Find where the given text appears and provide that cell's center as (X, Y) coordinate. 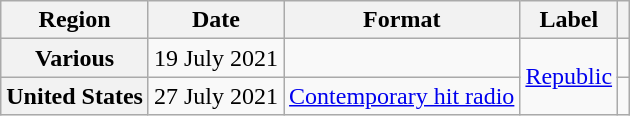
Date (216, 20)
27 July 2021 (216, 96)
Various (75, 58)
Contemporary hit radio (402, 96)
19 July 2021 (216, 58)
Region (75, 20)
Label (569, 20)
Format (402, 20)
United States (75, 96)
Republic (569, 77)
